Extract the [X, Y] coordinate from the center of the cell holding the provided text.  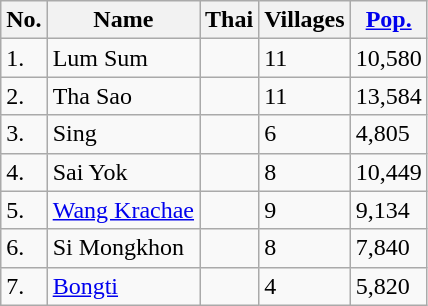
13,584 [388, 96]
Bongti [123, 286]
4,805 [388, 134]
3. [24, 134]
10,580 [388, 58]
10,449 [388, 172]
5,820 [388, 286]
9,134 [388, 210]
Sai Yok [123, 172]
Tha Sao [123, 96]
9 [305, 210]
Villages [305, 20]
7. [24, 286]
6. [24, 248]
Si Mongkhon [123, 248]
Name [123, 20]
4. [24, 172]
6 [305, 134]
No. [24, 20]
Thai [230, 20]
2. [24, 96]
5. [24, 210]
Wang Krachae [123, 210]
Lum Sum [123, 58]
4 [305, 286]
Sing [123, 134]
1. [24, 58]
7,840 [388, 248]
Pop. [388, 20]
